From the cell containing the given text, extract its center point as (x, y) coordinate. 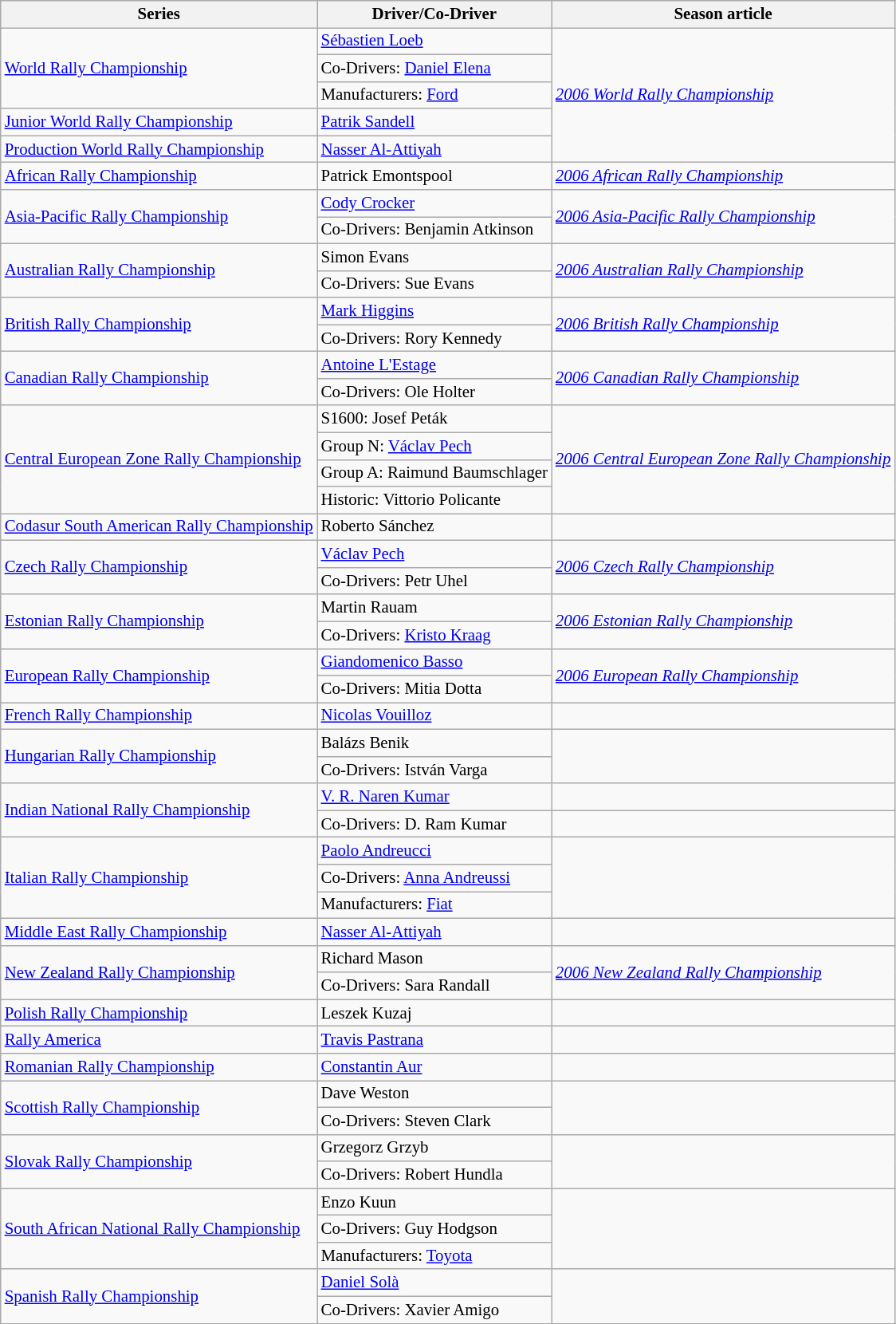
Co-Drivers: Anna Andreussi (434, 878)
Co-Drivers: Robert Hundla (434, 1175)
Václav Pech (434, 554)
V. R. Naren Kumar (434, 797)
Driver/Co-Driver (434, 14)
Nicolas Vouilloz (434, 716)
Cody Crocker (434, 203)
Manufacturers: Fiat (434, 905)
2006 European Rally Championship (723, 676)
Co-Drivers: Petr Uhel (434, 581)
Middle East Rally Championship (159, 932)
Co-Drivers: István Varga (434, 770)
Patrik Sandell (434, 122)
2006 Asia-Pacific Rally Championship (723, 217)
British Rally Championship (159, 325)
Co-Drivers: Kristo Kraag (434, 635)
Scottish Rally Championship (159, 1107)
Codasur South American Rally Championship (159, 527)
Enzo Kuun (434, 1202)
Mark Higgins (434, 311)
Spanish Rally Championship (159, 1296)
Co-Drivers: Ole Holter (434, 392)
Australian Rally Championship (159, 270)
European Rally Championship (159, 676)
2006 World Rally Championship (723, 94)
Paolo Andreucci (434, 851)
2006 British Rally Championship (723, 325)
Series (159, 14)
Co-Drivers: Steven Clark (434, 1121)
Co-Drivers: Daniel Elena (434, 68)
New Zealand Rally Championship (159, 972)
Co-Drivers: Rory Kennedy (434, 338)
Hungarian Rally Championship (159, 756)
Co-Drivers: Sue Evans (434, 284)
Season article (723, 14)
South African National Rally Championship (159, 1229)
2006 African Rally Championship (723, 176)
Co-Drivers: Xavier Amigo (434, 1310)
Estonian Rally Championship (159, 621)
Asia-Pacific Rally Championship (159, 217)
Central European Zone Rally Championship (159, 459)
Production World Rally Championship (159, 149)
2006 Estonian Rally Championship (723, 621)
Czech Rally Championship (159, 568)
Slovak Rally Championship (159, 1161)
Roberto Sánchez (434, 527)
Co-Drivers: D. Ram Kumar (434, 824)
Travis Pastrana (434, 1040)
Constantin Aur (434, 1067)
Dave Weston (434, 1093)
Simon Evans (434, 257)
Polish Rally Championship (159, 1013)
Giandomenico Basso (434, 662)
2006 New Zealand Rally Championship (723, 972)
World Rally Championship (159, 68)
Co-Drivers: Mitia Dotta (434, 689)
Grzegorz Grzyb (434, 1148)
2006 Czech Rally Championship (723, 568)
Co-Drivers: Guy Hodgson (434, 1229)
Richard Mason (434, 959)
Romanian Rally Championship (159, 1067)
Balázs Benik (434, 743)
Leszek Kuzaj (434, 1013)
Indian National Rally Championship (159, 810)
Co-Drivers: Benjamin Atkinson (434, 230)
Junior World Rally Championship (159, 122)
Group A: Raimund Baumschlager (434, 473)
Daniel Solà (434, 1283)
Canadian Rally Championship (159, 379)
African Rally Championship (159, 176)
Group N: Václav Pech (434, 446)
2006 Canadian Rally Championship (723, 379)
Co-Drivers: Sara Randall (434, 986)
Martin Rauam (434, 608)
Patrick Emontspool (434, 176)
2006 Central European Zone Rally Championship (723, 459)
S1600: Josef Peták (434, 419)
Italian Rally Championship (159, 878)
Rally America (159, 1040)
French Rally Championship (159, 716)
Sébastien Loeb (434, 41)
Manufacturers: Ford (434, 95)
2006 Australian Rally Championship (723, 270)
Historic: Vittorio Policante (434, 500)
Antoine L'Estage (434, 365)
Manufacturers: Toyota (434, 1255)
